Determine the (X, Y) coordinate at the center of the cell enclosing the given text.  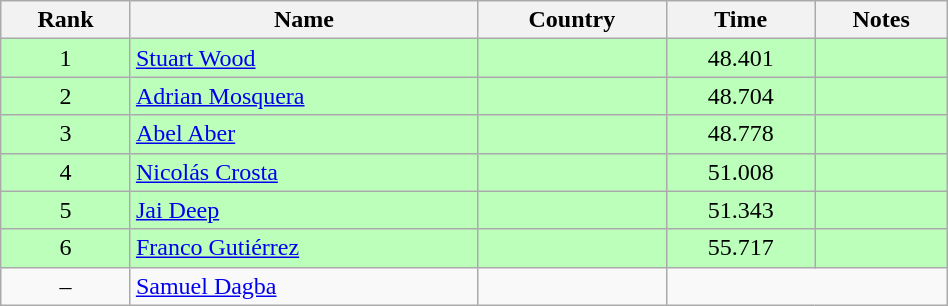
2 (66, 96)
51.008 (740, 172)
– (66, 286)
Name (304, 20)
1 (66, 58)
Time (740, 20)
Franco Gutiérrez (304, 248)
Rank (66, 20)
48.704 (740, 96)
Abel Aber (304, 134)
55.717 (740, 248)
Stuart Wood (304, 58)
Notes (881, 20)
Nicolás Crosta (304, 172)
Jai Deep (304, 210)
5 (66, 210)
Samuel Dagba (304, 286)
48.401 (740, 58)
Adrian Mosquera (304, 96)
Country (572, 20)
3 (66, 134)
48.778 (740, 134)
4 (66, 172)
6 (66, 248)
51.343 (740, 210)
